Capture the cell that displays the provided text and extract its [x, y] central coordinate. 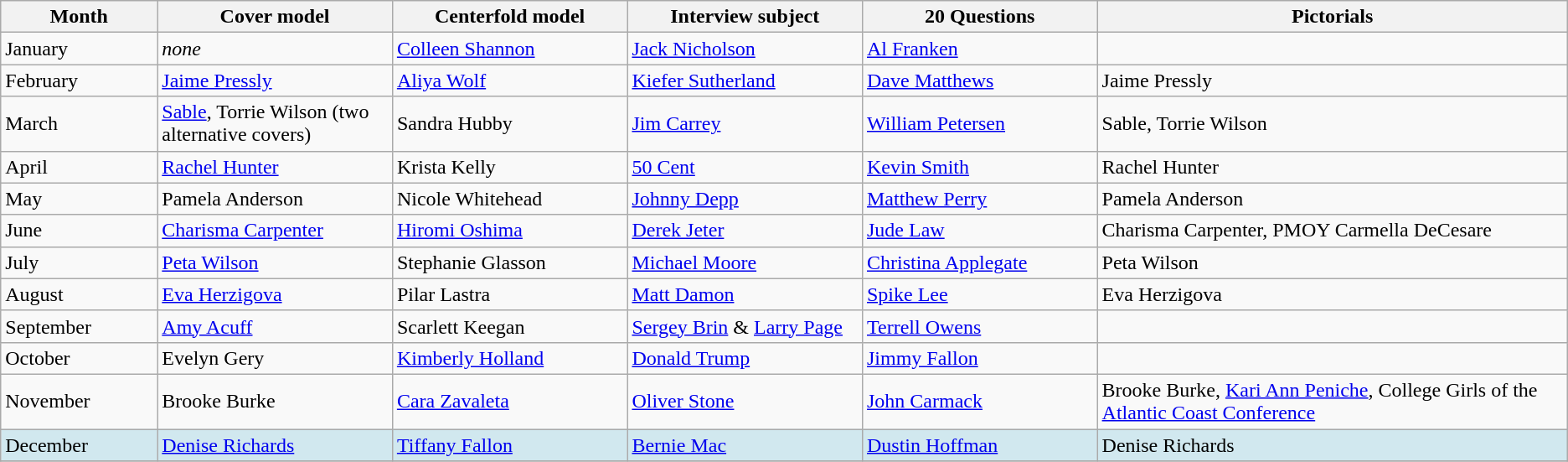
Amy Acuff [275, 326]
Kimberly Holland [509, 358]
Aliya Wolf [509, 80]
Jim Carrey [745, 124]
December [79, 445]
May [79, 199]
Jude Law [980, 231]
Michael Moore [745, 262]
Jack Nicholson [745, 49]
Derek Jeter [745, 231]
Oliver Stone [745, 401]
Cara Zavaleta [509, 401]
Sable, Torrie Wilson [1332, 124]
January [79, 49]
March [79, 124]
Colleen Shannon [509, 49]
Charisma Carpenter, PMOY Carmella DeCesare [1332, 231]
none [275, 49]
April [79, 167]
Donald Trump [745, 358]
Pictorials [1332, 17]
Month [79, 17]
Interview subject [745, 17]
William Petersen [980, 124]
Sergey Brin & Larry Page [745, 326]
Kevin Smith [980, 167]
Dave Matthews [980, 80]
Cover model [275, 17]
Centerfold model [509, 17]
Nicole Whitehead [509, 199]
Dustin Hoffman [980, 445]
Bernie Mac [745, 445]
Krista Kelly [509, 167]
August [79, 294]
Evelyn Gery [275, 358]
Stephanie Glasson [509, 262]
Scarlett Keegan [509, 326]
Hiromi Oshima [509, 231]
Al Franken [980, 49]
Brooke Burke [275, 401]
Matthew Perry [980, 199]
John Carmack [980, 401]
Matt Damon [745, 294]
Terrell Owens [980, 326]
October [79, 358]
Tiffany Fallon [509, 445]
February [79, 80]
Spike Lee [980, 294]
July [79, 262]
Sable, Torrie Wilson (two alternative covers) [275, 124]
Sandra Hubby [509, 124]
20 Questions [980, 17]
Pilar Lastra [509, 294]
Brooke Burke, Kari Ann Peniche, College Girls of the Atlantic Coast Conference [1332, 401]
September [79, 326]
Christina Applegate [980, 262]
June [79, 231]
Kiefer Sutherland [745, 80]
50 Cent [745, 167]
Jimmy Fallon [980, 358]
Johnny Depp [745, 199]
Charisma Carpenter [275, 231]
November [79, 401]
